Determine the [X, Y] coordinate at the center of the cell enclosing the given text.  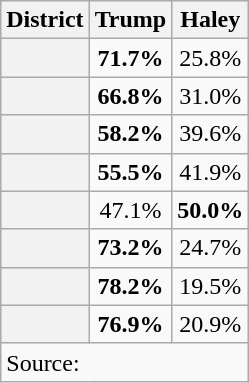
20.9% [210, 324]
25.8% [210, 58]
Source: [125, 362]
District [45, 20]
19.5% [210, 286]
66.8% [130, 96]
76.9% [130, 324]
78.2% [130, 286]
71.7% [130, 58]
39.6% [210, 134]
Trump [130, 20]
Haley [210, 20]
47.1% [130, 210]
31.0% [210, 96]
73.2% [130, 248]
55.5% [130, 172]
50.0% [210, 210]
24.7% [210, 248]
58.2% [130, 134]
41.9% [210, 172]
